Extract the (x, y) coordinate from the center of the cell holding the provided text.  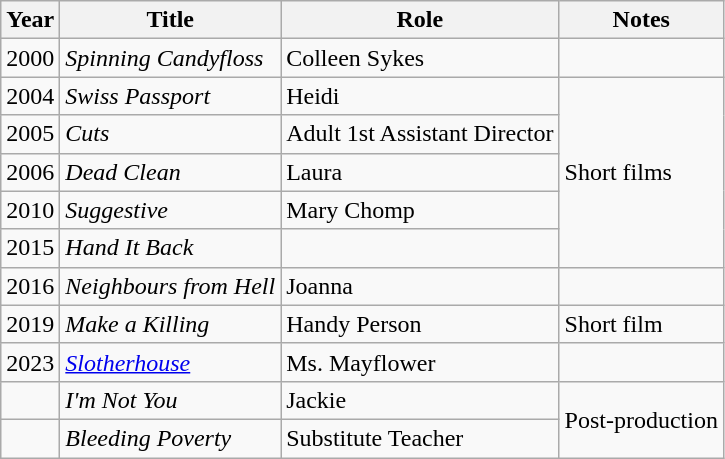
Year (30, 20)
Laura (420, 172)
Notes (641, 20)
2015 (30, 248)
Bleeding Poverty (170, 438)
Role (420, 20)
2010 (30, 210)
Cuts (170, 134)
Handy Person (420, 324)
Substitute Teacher (420, 438)
Neighbours from Hell (170, 286)
Hand It Back (170, 248)
Dead Clean (170, 172)
Adult 1st Assistant Director (420, 134)
Short film (641, 324)
2016 (30, 286)
Joanna (420, 286)
Spinning Candyfloss (170, 58)
Suggestive (170, 210)
Mary Chomp (420, 210)
Post-production (641, 419)
Heidi (420, 96)
I'm Not You (170, 400)
2019 (30, 324)
Make a Killing (170, 324)
Colleen Sykes (420, 58)
2023 (30, 362)
2006 (30, 172)
Jackie (420, 400)
Ms. Mayflower (420, 362)
Slotherhouse (170, 362)
2000 (30, 58)
2005 (30, 134)
Short films (641, 172)
2004 (30, 96)
Swiss Passport (170, 96)
Title (170, 20)
